Return (x, y) of the center of cell containing provided text 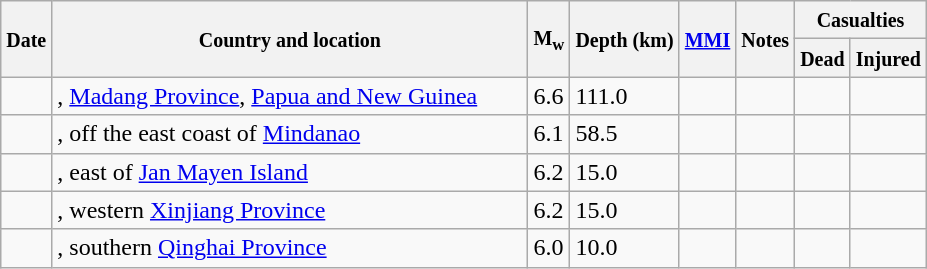
111.0 (624, 96)
Notes (766, 39)
, southern Qinghai Province (290, 248)
MMI (708, 39)
Date (26, 39)
10.0 (624, 248)
Mw (549, 39)
Casualties (861, 20)
6.6 (549, 96)
6.0 (549, 248)
, off the east coast of Mindanao (290, 134)
58.5 (624, 134)
Depth (km) (624, 39)
6.1 (549, 134)
Dead (823, 58)
Country and location (290, 39)
, east of Jan Mayen Island (290, 172)
, western Xinjiang Province (290, 210)
Injured (888, 58)
, Madang Province, Papua and New Guinea (290, 96)
